Output the (X, Y) coordinate of the center of the cell containing the given text.  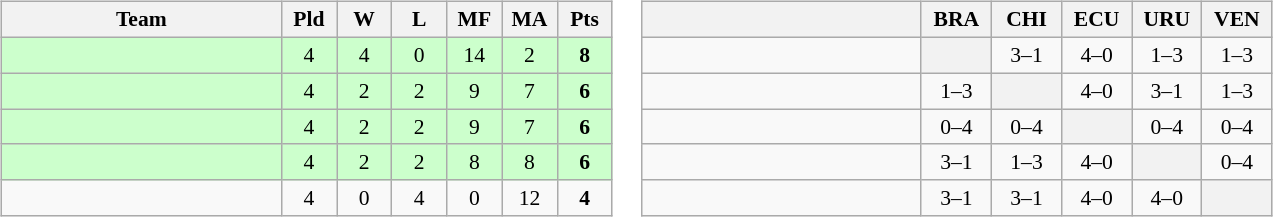
W (364, 20)
ECU (1097, 20)
12 (530, 198)
Team (141, 20)
URU (1167, 20)
CHI (1026, 20)
Pld (308, 20)
L (420, 20)
BRA (956, 20)
VEN (1237, 20)
Pts (584, 20)
MA (530, 20)
14 (474, 55)
MF (474, 20)
